Determine the (x, y) coordinate at the center of the cell enclosing the given text.  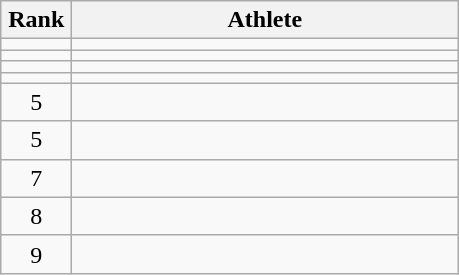
Rank (36, 20)
Athlete (265, 20)
8 (36, 216)
7 (36, 178)
9 (36, 254)
